Scan for the cell matching the given text and deliver its (x, y) coordinate at center. 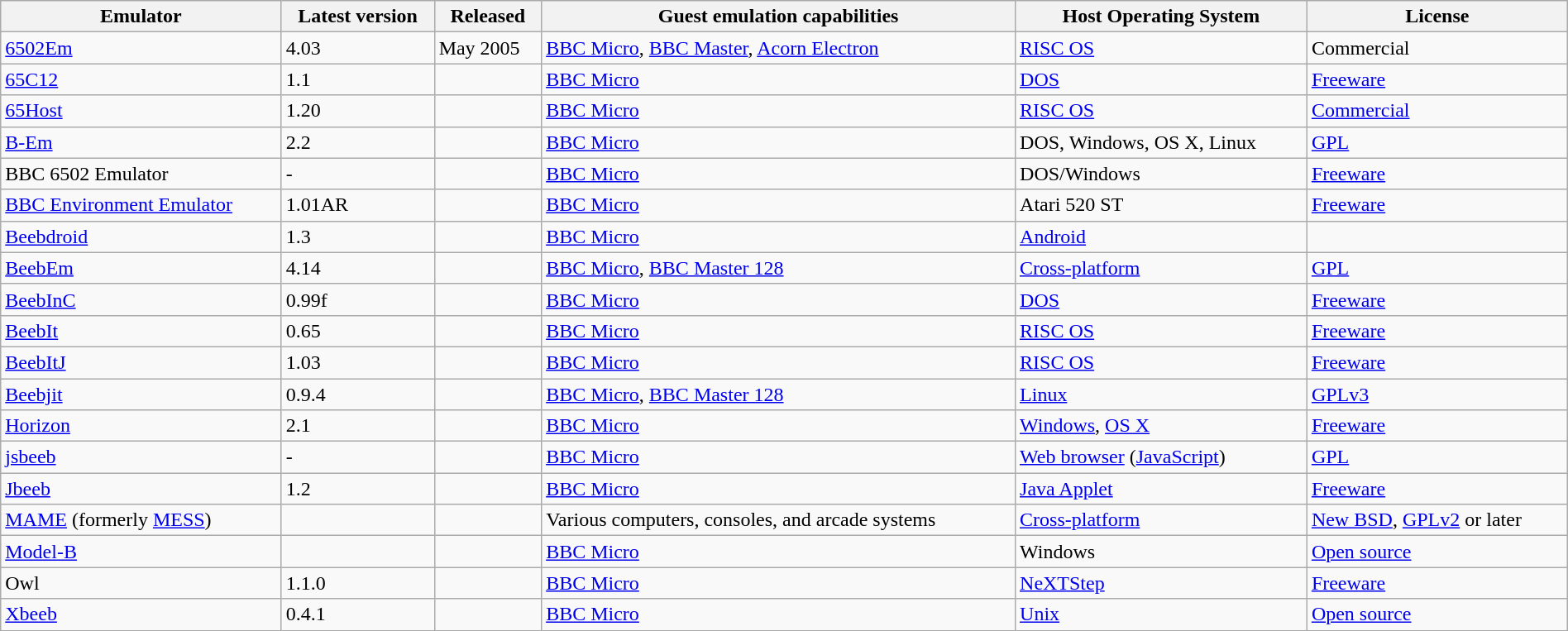
Xbeeb (141, 614)
0.4.1 (357, 614)
2.2 (357, 142)
Model-B (141, 552)
Atari 520 ST (1161, 205)
BBC Environment Emulator (141, 205)
4.03 (357, 48)
1.03 (357, 362)
1.20 (357, 111)
May 2005 (488, 48)
1.1.0 (357, 583)
BeebIt (141, 331)
65Host (141, 111)
Emulator (141, 17)
4.14 (357, 268)
BeebEm (141, 268)
Beebjit (141, 394)
BBC Micro, BBC Master, Acorn Electron (779, 48)
jsbeeb (141, 457)
Various computers, consoles, and arcade systems (779, 520)
BBC 6502 Emulator (141, 174)
Beebdroid (141, 237)
BeebItJ (141, 362)
2.1 (357, 426)
0.9.4 (357, 394)
0.65 (357, 331)
Android (1161, 237)
Jbeeb (141, 489)
1.01AR (357, 205)
Owl (141, 583)
Web browser (JavaScript) (1161, 457)
6502Em (141, 48)
Unix (1161, 614)
Horizon (141, 426)
1.1 (357, 79)
65C12 (141, 79)
Linux (1161, 394)
Java Applet (1161, 489)
NeXTStep (1161, 583)
1.3 (357, 237)
BeebInC (141, 299)
Windows, OS X (1161, 426)
Latest version (357, 17)
License (1437, 17)
Guest emulation capabilities (779, 17)
1.2 (357, 489)
New BSD, GPLv2 or later (1437, 520)
DOS/Windows (1161, 174)
Released (488, 17)
GPLv3 (1437, 394)
B-Em (141, 142)
DOS, Windows, OS X, Linux (1161, 142)
Host Operating System (1161, 17)
0.99f (357, 299)
MAME (formerly MESS) (141, 520)
Windows (1161, 552)
